Provide the (x, y) coordinate of the cell's center where the given text is located.  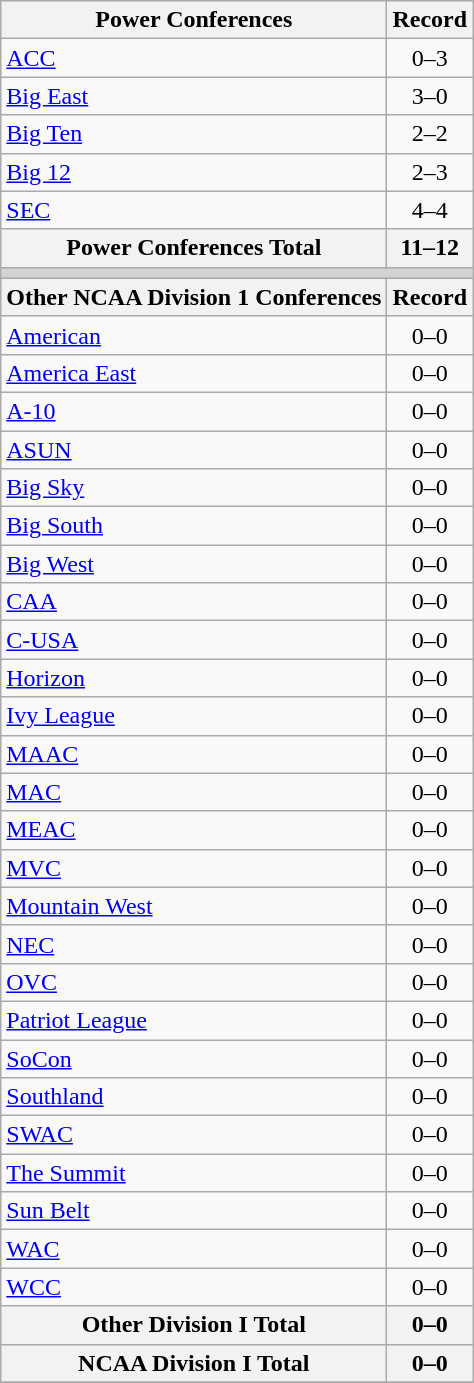
3–0 (430, 96)
Other NCAA Division 1 Conferences (194, 297)
Sun Belt (194, 1211)
WCC (194, 1287)
Horizon (194, 678)
America East (194, 373)
SoCon (194, 1059)
American (194, 335)
4–4 (430, 210)
Big South (194, 526)
Big Sky (194, 488)
Big 12 (194, 172)
Power Conferences Total (194, 248)
NCAA Division I Total (194, 1363)
Other Division I Total (194, 1325)
2–3 (430, 172)
ASUN (194, 449)
ACC (194, 58)
The Summit (194, 1173)
SEC (194, 210)
SWAC (194, 1135)
OVC (194, 982)
Power Conferences (194, 20)
MEAC (194, 830)
Ivy League (194, 716)
Southland (194, 1097)
Big Ten (194, 134)
MVC (194, 868)
NEC (194, 944)
A-10 (194, 411)
2–2 (430, 134)
MAC (194, 792)
MAAC (194, 754)
WAC (194, 1249)
Patriot League (194, 1020)
Mountain West (194, 906)
CAA (194, 602)
11–12 (430, 248)
0–3 (430, 58)
C-USA (194, 640)
Big East (194, 96)
Big West (194, 564)
